Return [X, Y] of the center of cell containing provided text 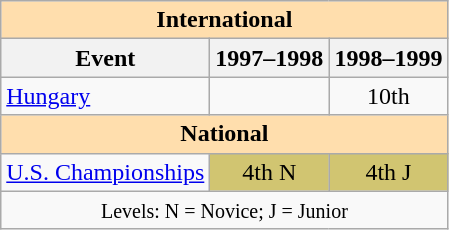
1997–1998 [270, 58]
International [224, 20]
4th N [270, 172]
National [224, 134]
1998–1999 [388, 58]
U.S. Championships [106, 172]
Levels: N = Novice; J = Junior [224, 210]
Event [106, 58]
4th J [388, 172]
Hungary [106, 96]
10th [388, 96]
